Determine the [x, y] coordinate at the center of the cell enclosing the given text.  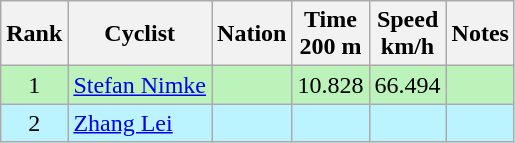
Time200 m [330, 34]
Cyclist [140, 34]
Nation [252, 34]
Zhang Lei [140, 123]
Stefan Nimke [140, 85]
2 [34, 123]
Rank [34, 34]
1 [34, 85]
10.828 [330, 85]
Notes [480, 34]
66.494 [408, 85]
Speedkm/h [408, 34]
